Output the (X, Y) coordinate of the center of the cell containing the given text.  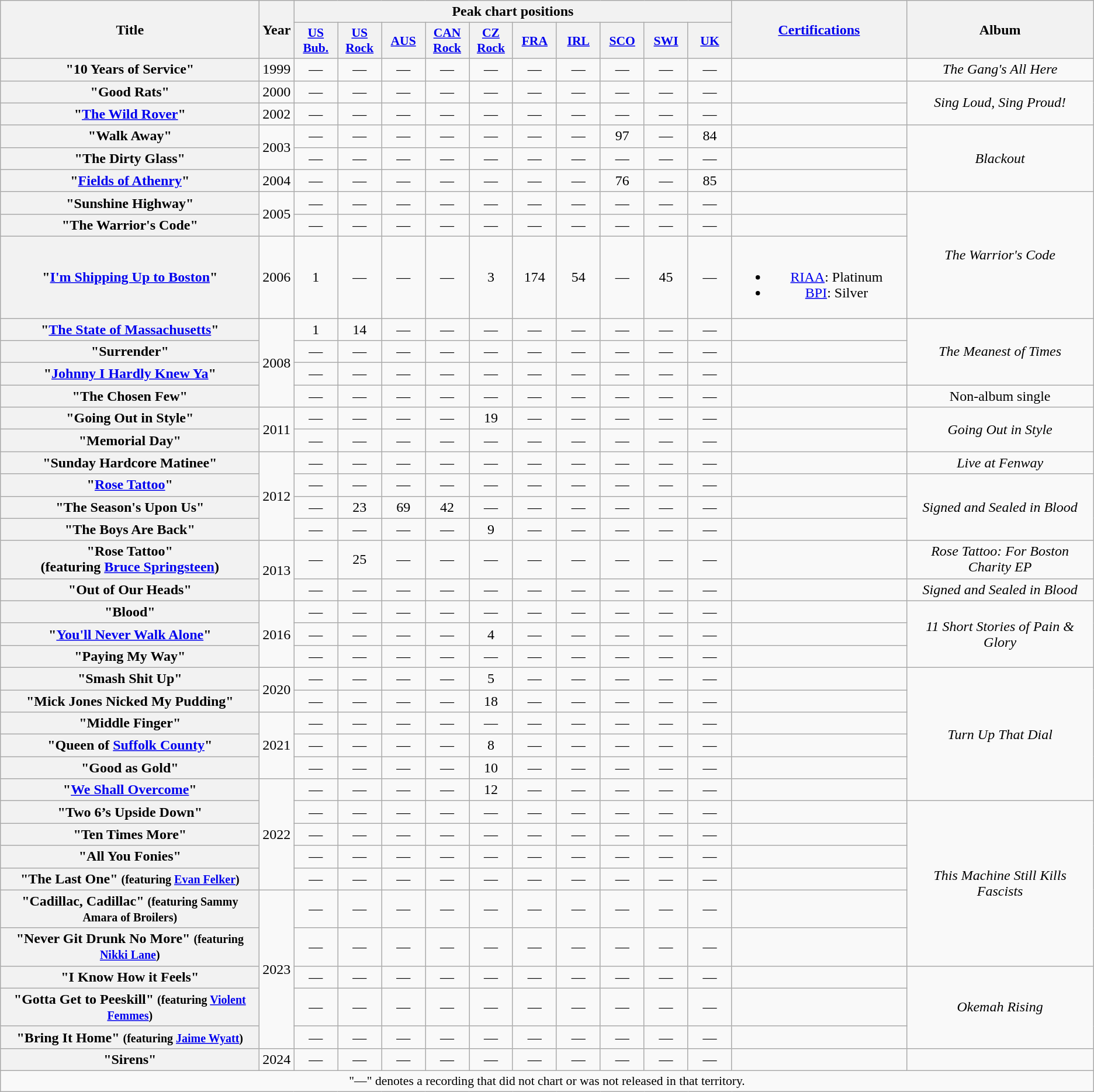
"Never Git Drunk No More" (featuring Nikki Lane) (130, 947)
"10 Years of Service" (130, 70)
23 (360, 507)
Sing Loud, Sing Proud! (1000, 103)
"The Last One" (featuring Evan Felker) (130, 879)
CZRock (491, 41)
Non-album single (1000, 396)
2023 (277, 969)
2005 (277, 214)
69 (403, 507)
"The Dirty Glass" (130, 158)
Going Out in Style (1000, 429)
"I'm Shipping Up to Boston" (130, 277)
SWI (666, 41)
14 (360, 329)
"Smash Shit Up" (130, 678)
97 (622, 136)
2006 (277, 277)
This Machine Still Kills Fascists (1000, 883)
45 (666, 277)
"Mick Jones Nicked My Pudding" (130, 701)
2002 (277, 114)
"Ten Times More" (130, 834)
Blackout (1000, 158)
2003 (277, 147)
2008 (277, 362)
"Fields of Athenry" (130, 181)
5 (491, 678)
2016 (277, 634)
2012 (277, 496)
"All You Fonies" (130, 857)
"Out of Our Heads" (130, 590)
19 (491, 418)
54 (579, 277)
IRL (579, 41)
"Going Out in Style" (130, 418)
76 (622, 181)
Live at Fenway (1000, 463)
2022 (277, 834)
"Surrender" (130, 352)
USBub. (316, 41)
25 (360, 560)
"Cadillac, Cadillac" (featuring Sammy Amara of Broilers) (130, 909)
"The Chosen Few" (130, 396)
"The Season's Upon Us" (130, 507)
2020 (277, 689)
"Good as Gold" (130, 768)
Turn Up That Dial (1000, 734)
"Rose Tattoo"(featuring Bruce Springsteen) (130, 560)
"Johnny I Hardly Knew Ya" (130, 374)
12 (491, 790)
"Paying My Way" (130, 656)
85 (709, 181)
"Gotta Get to Peeskill" (featuring Violent Femmes) (130, 1007)
Certifications (819, 29)
"—" denotes a recording that did not chart or was not released in that territory. (547, 1081)
CANRock (448, 41)
"Middle Finger" (130, 723)
2004 (277, 181)
2011 (277, 429)
8 (491, 746)
"Memorial Day" (130, 441)
FRA (534, 41)
"The Boys Are Back" (130, 529)
2013 (277, 570)
"The Warrior's Code" (130, 225)
AUS (403, 41)
RIAA: PlatinumBPI: Silver (819, 277)
"Sunday Hardcore Matinee" (130, 463)
"Sunshine Highway" (130, 203)
"I Know How it Feels" (130, 977)
1999 (277, 70)
"Bring It Home" (featuring Jaime Wyatt) (130, 1037)
11 Short Stories of Pain & Glory (1000, 634)
"We Shall Overcome" (130, 790)
The Gang's All Here (1000, 70)
SCO (622, 41)
"Blood" (130, 612)
10 (491, 768)
The Meanest of Times (1000, 351)
Okemah Rising (1000, 1007)
174 (534, 277)
3 (491, 277)
The Warrior's Code (1000, 255)
"Rose Tattoo" (130, 485)
2000 (277, 92)
Year (277, 29)
USRock (360, 41)
42 (448, 507)
"The State of Massachusetts" (130, 329)
2024 (277, 1059)
"Good Rats" (130, 92)
Peak chart positions (513, 12)
84 (709, 136)
18 (491, 701)
"Walk Away" (130, 136)
Rose Tattoo: For Boston Charity EP (1000, 560)
"Queen of Suffolk County" (130, 746)
Title (130, 29)
2021 (277, 746)
Album (1000, 29)
4 (491, 634)
"You'll Never Walk Alone" (130, 634)
UK (709, 41)
9 (491, 529)
"Two 6’s Upside Down" (130, 812)
"Sirens" (130, 1059)
"The Wild Rover" (130, 114)
